From the cell containing the given text, extract its center point as (x, y) coordinate. 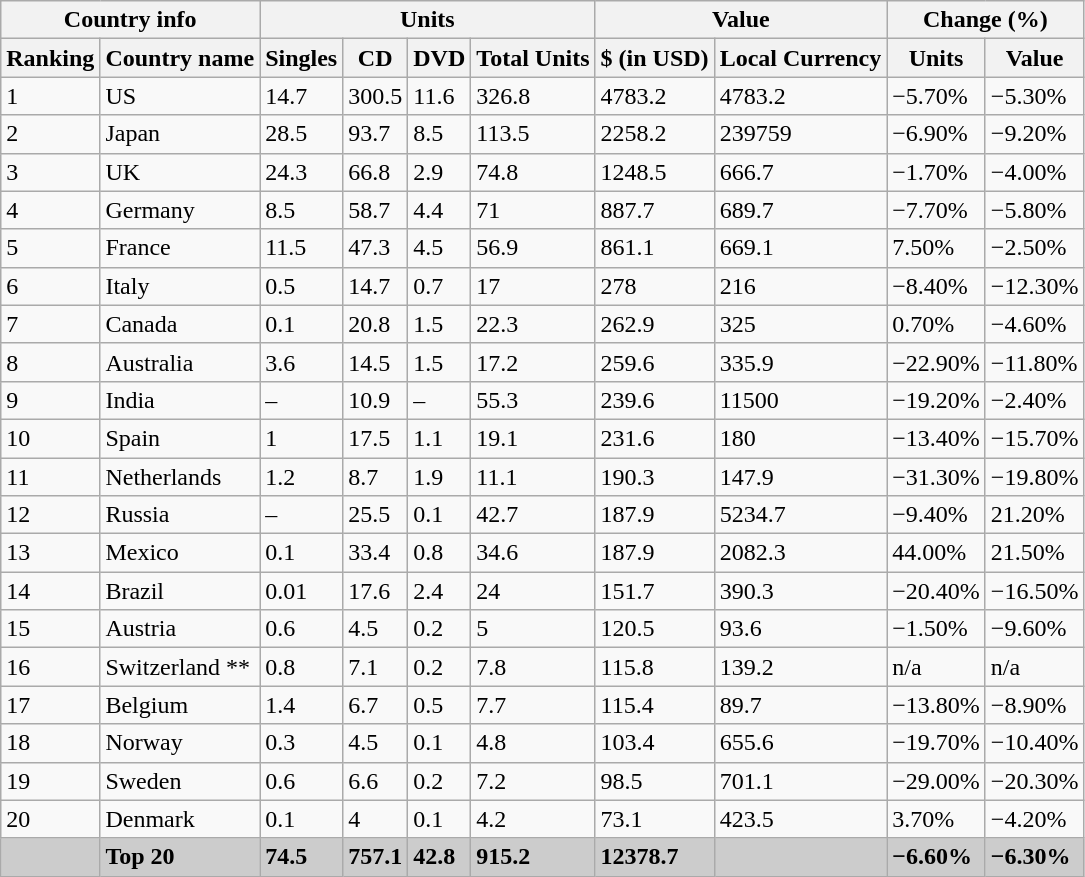
1248.5 (654, 172)
Norway (180, 743)
Singles (302, 58)
Canada (180, 324)
12 (50, 515)
Belgium (180, 705)
−9.20% (1034, 134)
Netherlands (180, 477)
147.9 (800, 477)
93.6 (800, 629)
−6.90% (936, 134)
190.3 (654, 477)
−20.40% (936, 591)
14 (50, 591)
55.3 (533, 400)
−5.30% (1034, 96)
21.20% (1034, 515)
22.3 (533, 324)
11.1 (533, 477)
−8.90% (1034, 705)
18 (50, 743)
689.7 (800, 210)
58.7 (376, 210)
19.1 (533, 438)
Russia (180, 515)
1.1 (440, 438)
74.8 (533, 172)
−5.80% (1034, 210)
6.6 (376, 781)
Brazil (180, 591)
24.3 (302, 172)
$ (in USD) (654, 58)
6.7 (376, 705)
−5.70% (936, 96)
1.9 (440, 477)
−2.40% (1034, 400)
259.6 (654, 362)
1.2 (302, 477)
−7.70% (936, 210)
113.5 (533, 134)
Spain (180, 438)
180 (800, 438)
0.7 (440, 286)
47.3 (376, 248)
−9.60% (1034, 629)
US (180, 96)
5234.7 (800, 515)
9 (50, 400)
6 (50, 286)
300.5 (376, 96)
14.5 (376, 362)
4.2 (533, 819)
71 (533, 210)
11500 (800, 400)
28.5 (302, 134)
Local Currency (800, 58)
−4.00% (1034, 172)
21.50% (1034, 553)
757.1 (376, 857)
7.7 (533, 705)
16 (50, 667)
423.5 (800, 819)
24 (533, 591)
861.1 (654, 248)
56.9 (533, 248)
−16.50% (1034, 591)
15 (50, 629)
Switzerland ** (180, 667)
34.6 (533, 553)
1.4 (302, 705)
11 (50, 477)
Ranking (50, 58)
74.5 (302, 857)
−8.40% (936, 286)
20 (50, 819)
278 (654, 286)
239759 (800, 134)
669.1 (800, 248)
89.7 (800, 705)
−22.90% (936, 362)
325 (800, 324)
7.8 (533, 667)
666.7 (800, 172)
Denmark (180, 819)
−6.60% (936, 857)
25.5 (376, 515)
UK (180, 172)
−31.30% (936, 477)
11.5 (302, 248)
−4.20% (1034, 819)
139.2 (800, 667)
−29.00% (936, 781)
3.6 (302, 362)
−6.30% (1034, 857)
0.3 (302, 743)
−9.40% (936, 515)
17.2 (533, 362)
42.7 (533, 515)
120.5 (654, 629)
3 (50, 172)
8.7 (376, 477)
−13.40% (936, 438)
216 (800, 286)
7.50% (936, 248)
11.6 (440, 96)
−13.80% (936, 705)
93.7 (376, 134)
Total Units (533, 58)
Top 20 (180, 857)
−4.60% (1034, 324)
−10.40% (1034, 743)
19 (50, 781)
−11.80% (1034, 362)
Change (%) (986, 20)
103.4 (654, 743)
Italy (180, 286)
42.8 (440, 857)
2.4 (440, 591)
2.9 (440, 172)
10 (50, 438)
655.6 (800, 743)
CD (376, 58)
17.6 (376, 591)
Sweden (180, 781)
239.6 (654, 400)
2258.2 (654, 134)
Austria (180, 629)
−1.50% (936, 629)
0.70% (936, 324)
Country name (180, 58)
8 (50, 362)
7.1 (376, 667)
13 (50, 553)
−2.50% (1034, 248)
335.9 (800, 362)
−12.30% (1034, 286)
3.70% (936, 819)
12378.7 (654, 857)
Australia (180, 362)
−20.30% (1034, 781)
7 (50, 324)
915.2 (533, 857)
2 (50, 134)
Country info (130, 20)
66.8 (376, 172)
10.9 (376, 400)
73.1 (654, 819)
33.4 (376, 553)
4.8 (533, 743)
887.7 (654, 210)
7.2 (533, 781)
−19.20% (936, 400)
262.9 (654, 324)
701.1 (800, 781)
−19.80% (1034, 477)
India (180, 400)
Mexico (180, 553)
20.8 (376, 324)
326.8 (533, 96)
−19.70% (936, 743)
4.4 (440, 210)
115.8 (654, 667)
151.7 (654, 591)
France (180, 248)
Germany (180, 210)
DVD (440, 58)
−15.70% (1034, 438)
115.4 (654, 705)
−1.70% (936, 172)
2082.3 (800, 553)
44.00% (936, 553)
0.01 (302, 591)
231.6 (654, 438)
Japan (180, 134)
17.5 (376, 438)
390.3 (800, 591)
98.5 (654, 781)
